Search for the cell housing the specified text and yield its (x, y) center coordinate. 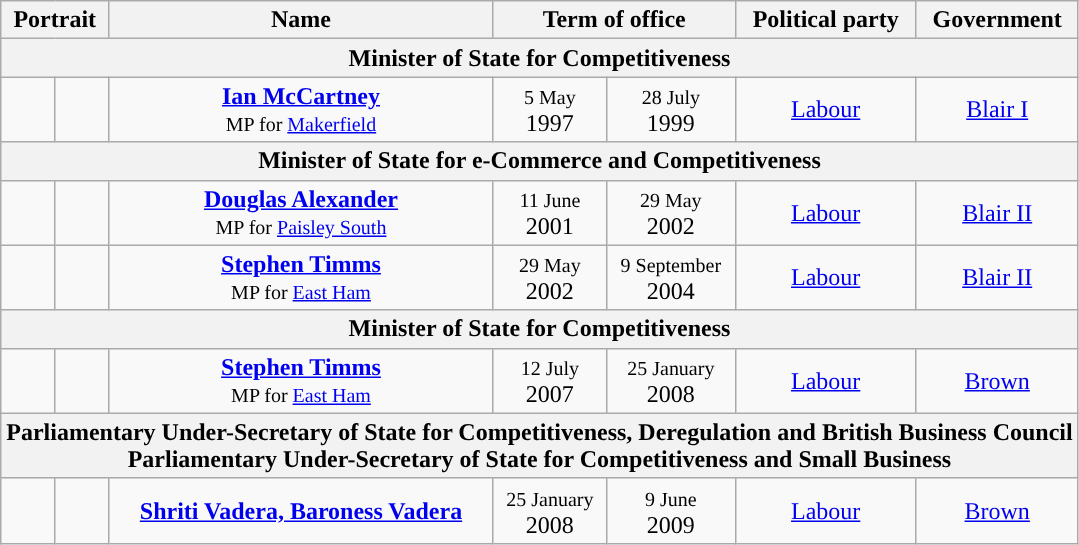
Blair I (997, 110)
Douglas AlexanderMP for Paisley South (301, 212)
Shriti Vadera, Baroness Vadera (301, 510)
Name (301, 20)
9 September2004 (670, 278)
5 May1997 (550, 110)
Portrait (55, 20)
9 June2009 (670, 510)
Minister of State for e-Commerce and Competitiveness (540, 161)
11 June2001 (550, 212)
28 July1999 (670, 110)
12 July2007 (550, 380)
Term of office (614, 20)
Ian McCartneyMP for Makerfield (301, 110)
Government (997, 20)
Political party (826, 20)
